Scan for the cell matching the given text and deliver its (x, y) coordinate at center. 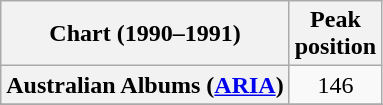
146 (335, 85)
Chart (1990–1991) (145, 34)
Peakposition (335, 34)
Australian Albums (ARIA) (145, 85)
